Return the (x, y) coordinate for the center point of the cell that contains the specified text.  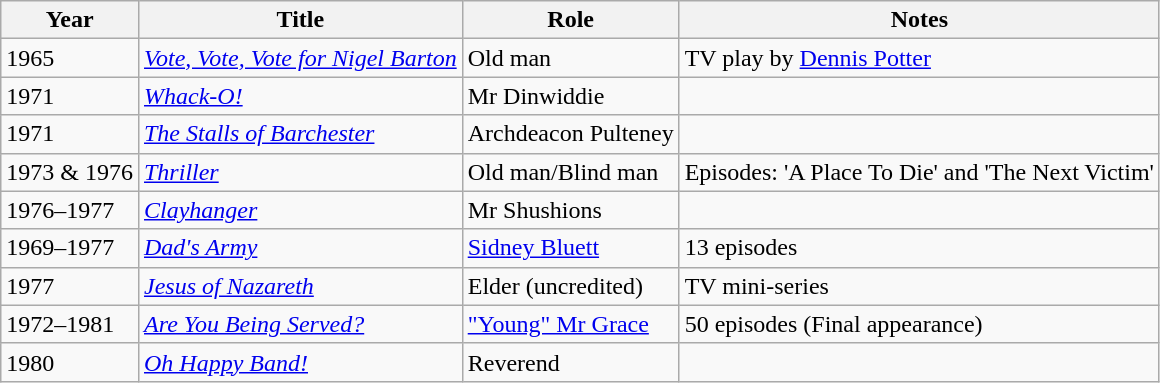
1977 (70, 286)
TV play by Dennis Potter (919, 58)
1976–1977 (70, 210)
1980 (70, 362)
Role (570, 20)
Notes (919, 20)
The Stalls of Barchester (300, 134)
Old man/Blind man (570, 172)
Whack-O! (300, 96)
1969–1977 (70, 248)
Clayhanger (300, 210)
Mr Dinwiddie (570, 96)
Jesus of Nazareth (300, 286)
Thriller (300, 172)
1965 (70, 58)
Mr Shushions (570, 210)
TV mini-series (919, 286)
Sidney Bluett (570, 248)
Are You Being Served? (300, 324)
Year (70, 20)
Episodes: 'A Place To Die' and 'The Next Victim' (919, 172)
"Young" Mr Grace (570, 324)
Elder (uncredited) (570, 286)
Dad's Army (300, 248)
Old man (570, 58)
Vote, Vote, Vote for Nigel Barton (300, 58)
1973 & 1976 (70, 172)
50 episodes (Final appearance) (919, 324)
1972–1981 (70, 324)
Oh Happy Band! (300, 362)
Title (300, 20)
Archdeacon Pulteney (570, 134)
13 episodes (919, 248)
Reverend (570, 362)
